Search for the cell housing the specified text and yield its (X, Y) center coordinate. 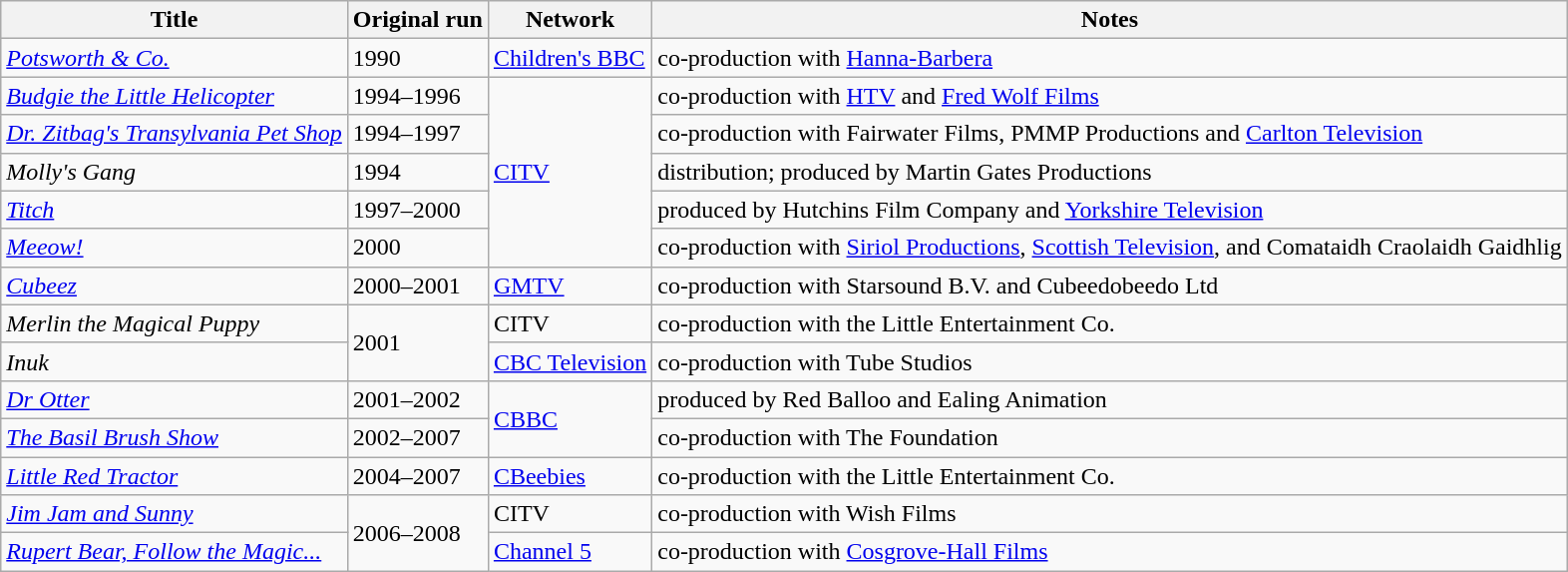
2002–2007 (417, 437)
co-production with HTV and Fred Wolf Films (1110, 96)
co-production with Fairwater Films, PMMP Productions and Carlton Television (1110, 134)
Notes (1110, 20)
co-production with Wish Films (1110, 514)
Little Red Tractor (175, 476)
co-production with Tube Studios (1110, 361)
Jim Jam and Sunny (175, 514)
CBC Television (570, 361)
Titch (175, 210)
produced by Hutchins Film Company and Yorkshire Television (1110, 210)
1994 (417, 172)
Cubeez (175, 286)
co-production with Cosgrove-Hall Films (1110, 552)
1994–1997 (417, 134)
2000–2001 (417, 286)
2001 (417, 342)
1997–2000 (417, 210)
Children's BBC (570, 58)
Budgie the Little Helicopter (175, 96)
The Basil Brush Show (175, 437)
Molly's Gang (175, 172)
co-production with The Foundation (1110, 437)
Network (570, 20)
1990 (417, 58)
Title (175, 20)
Dr Otter (175, 399)
Original run (417, 20)
2006–2008 (417, 533)
CBeebies (570, 476)
2004–2007 (417, 476)
1994–1996 (417, 96)
Rupert Bear, Follow the Magic... (175, 552)
GMTV (570, 286)
produced by Red Balloo and Ealing Animation (1110, 399)
Dr. Zitbag's Transylvania Pet Shop (175, 134)
Meeow! (175, 248)
Inuk (175, 361)
Channel 5 (570, 552)
Merlin the Magical Puppy (175, 323)
2000 (417, 248)
co-production with Starsound B.V. and Cubeedobeedo Ltd (1110, 286)
2001–2002 (417, 399)
Potsworth & Co. (175, 58)
distribution; produced by Martin Gates Productions (1110, 172)
co-production with Siriol Productions, Scottish Television, and Comataidh Craolaidh Gaidhlig (1110, 248)
co-production with Hanna-Barbera (1110, 58)
CBBC (570, 418)
